Pinpoint the cell where the given text exists, returning its [X, Y] midpoint coordinate. 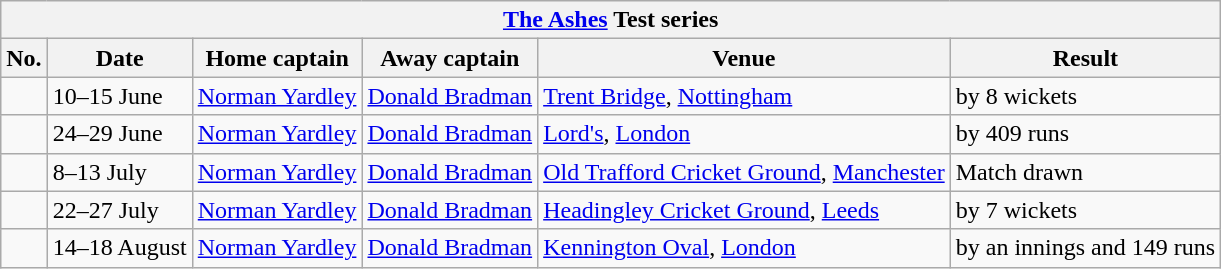
No. [24, 58]
10–15 June [120, 96]
by 7 wickets [1085, 210]
Lord's, London [744, 134]
Trent Bridge, Nottingham [744, 96]
8–13 July [120, 172]
14–18 August [120, 248]
Match drawn [1085, 172]
Headingley Cricket Ground, Leeds [744, 210]
Venue [744, 58]
Old Trafford Cricket Ground, Manchester [744, 172]
Kennington Oval, London [744, 248]
Away captain [450, 58]
24–29 June [120, 134]
by an innings and 149 runs [1085, 248]
by 409 runs [1085, 134]
22–27 July [120, 210]
Home captain [277, 58]
Date [120, 58]
Result [1085, 58]
by 8 wickets [1085, 96]
The Ashes Test series [611, 20]
